Return [x, y] of the center of cell containing provided text 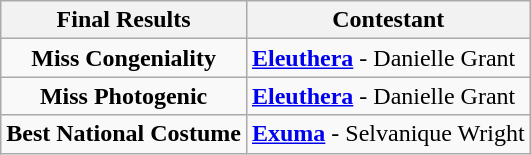
Exuma - Selvanique Wright [388, 134]
Best National Costume [124, 134]
Miss Congeniality [124, 58]
Final Results [124, 20]
Contestant [388, 20]
Miss Photogenic [124, 96]
